Determine the (x, y) coordinate at the center of the cell enclosing the given text.  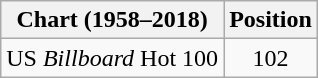
Chart (1958–2018) (112, 20)
Position (271, 20)
US Billboard Hot 100 (112, 58)
102 (271, 58)
